Find where the given text appears and provide that cell's center as [X, Y] coordinate. 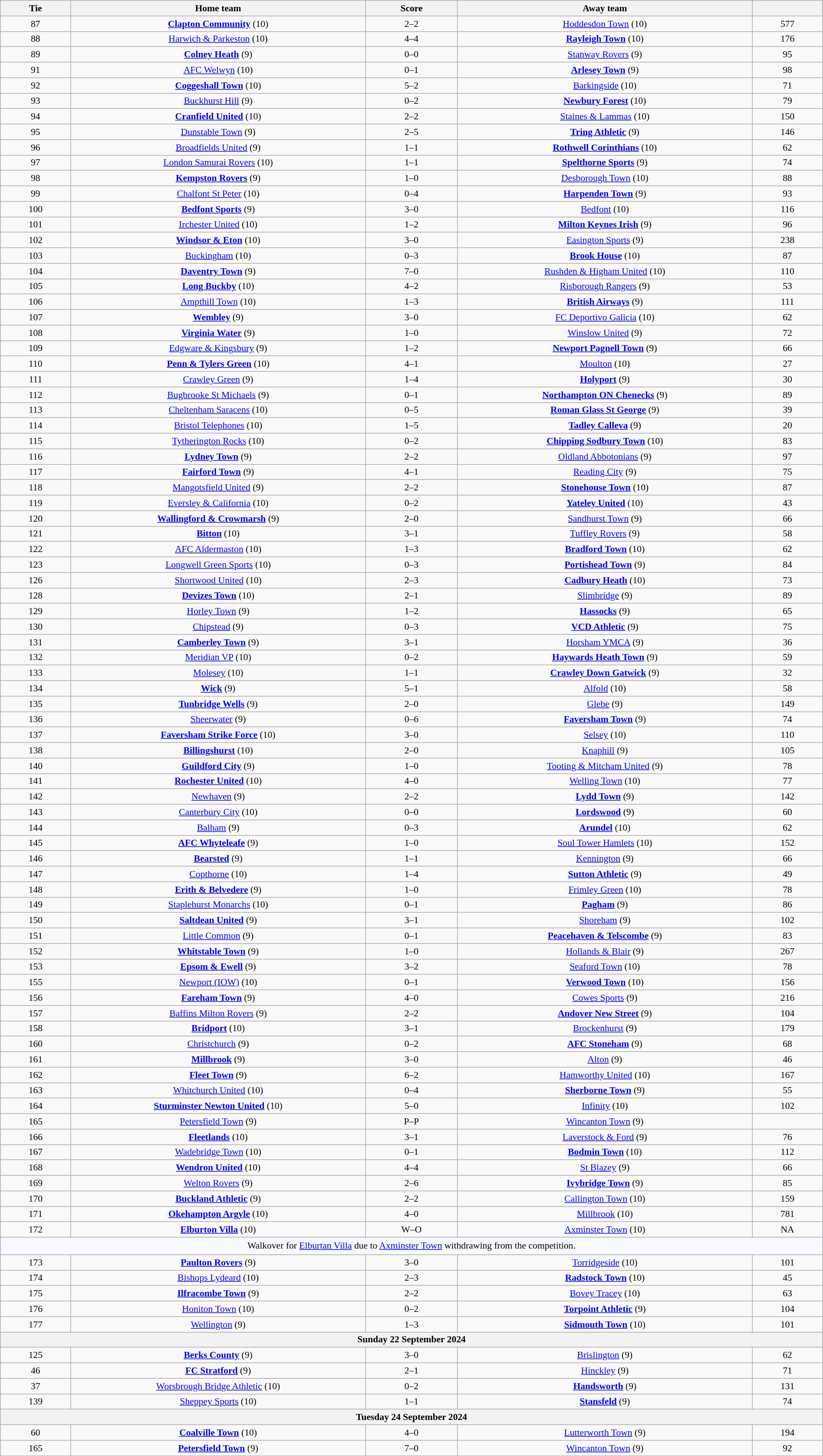
Tie [36, 8]
Bugbrooke St Michaels (9) [218, 395]
86 [787, 905]
Stonehouse Town (10) [605, 488]
Haywards Heath Town (9) [605, 657]
179 [787, 1029]
Frimley Green (10) [605, 890]
Rushden & Higham United (10) [605, 271]
119 [36, 503]
153 [36, 967]
Longwell Green Sports (10) [218, 565]
Brockenhurst (9) [605, 1029]
Yateley United (10) [605, 503]
100 [36, 209]
141 [36, 781]
Lydd Town (9) [605, 797]
Sheppey Sports (10) [218, 1402]
Selsey (10) [605, 735]
Wembley (9) [218, 318]
Cheltenham Saracens (10) [218, 410]
Cranfield United (10) [218, 117]
166 [36, 1137]
Brook House (10) [605, 256]
147 [36, 874]
136 [36, 720]
30 [787, 379]
120 [36, 519]
Chalfont St Peter (10) [218, 194]
Dunstable Town (9) [218, 132]
Molesey (10) [218, 673]
Rothwell Corinthians (10) [605, 148]
Spelthorne Sports (9) [605, 163]
73 [787, 580]
94 [36, 117]
Bristol Telephones (10) [218, 426]
St Blazey (9) [605, 1168]
Laverstock & Ford (9) [605, 1137]
Newbury Forest (10) [605, 101]
Faversham Town (9) [605, 720]
135 [36, 704]
Desborough Town (10) [605, 178]
79 [787, 101]
Wellington (9) [218, 1325]
123 [36, 565]
76 [787, 1137]
Coalville Town (10) [218, 1433]
172 [36, 1230]
121 [36, 534]
Hoddesdon Town (10) [605, 24]
Chipstead (9) [218, 627]
Paulton Rovers (9) [218, 1262]
Crawley Green (9) [218, 379]
59 [787, 657]
155 [36, 983]
133 [36, 673]
118 [36, 488]
Moulton (10) [605, 364]
4–2 [411, 286]
Baffins Milton Rovers (9) [218, 1013]
32 [787, 673]
43 [787, 503]
0–6 [411, 720]
Wadebridge Town (10) [218, 1152]
Winslow United (9) [605, 333]
Lutterworth Town (9) [605, 1433]
Bishops Lydeard (10) [218, 1278]
128 [36, 596]
AFC Whyteleafe (9) [218, 843]
125 [36, 1355]
173 [36, 1262]
139 [36, 1402]
Harpenden Town (9) [605, 194]
Chipping Sodbury Town (10) [605, 441]
Pagham (9) [605, 905]
27 [787, 364]
Stansfeld (9) [605, 1402]
Penn & Tylers Green (10) [218, 364]
99 [36, 194]
781 [787, 1214]
72 [787, 333]
Bedfont (10) [605, 209]
Sutton Athletic (9) [605, 874]
Ampthill Town (10) [218, 302]
Wick (9) [218, 689]
151 [36, 936]
77 [787, 781]
Edgware & Kingsbury (9) [218, 348]
Faversham Strike Force (10) [218, 735]
Kennington (9) [605, 859]
Ilfracombe Town (9) [218, 1294]
Tuffley Rovers (9) [605, 534]
6–2 [411, 1075]
Verwood Town (10) [605, 983]
267 [787, 951]
Irchester United (10) [218, 225]
Stanway Rovers (9) [605, 55]
Cadbury Heath (10) [605, 580]
Bridport (10) [218, 1029]
W–O [411, 1230]
Alton (9) [605, 1060]
Tadley Calleva (9) [605, 426]
Ivybridge Town (9) [605, 1183]
Crawley Down Gatwick (9) [605, 673]
162 [36, 1075]
106 [36, 302]
65 [787, 611]
Welton Rovers (9) [218, 1183]
Elburton Villa (10) [218, 1230]
Bitton (10) [218, 534]
Reading City (9) [605, 472]
55 [787, 1091]
53 [787, 286]
Tooting & Mitcham United (9) [605, 766]
Millbrook (10) [605, 1214]
Peacehaven & Telscombe (9) [605, 936]
Clapton Community (10) [218, 24]
129 [36, 611]
Easington Sports (9) [605, 240]
British Airways (9) [605, 302]
49 [787, 874]
Daventry Town (9) [218, 271]
NA [787, 1230]
103 [36, 256]
Torpoint Athletic (9) [605, 1309]
AFC Aldermaston (10) [218, 549]
157 [36, 1013]
Virginia Water (9) [218, 333]
Callington Town (10) [605, 1199]
Northampton ON Chenecks (9) [605, 395]
Devizes Town (10) [218, 596]
158 [36, 1029]
Knaphill (9) [605, 750]
AFC Stoneham (9) [605, 1044]
Portishead Town (9) [605, 565]
Andover New Street (9) [605, 1013]
Infinity (10) [605, 1106]
36 [787, 642]
160 [36, 1044]
174 [36, 1278]
Away team [605, 8]
126 [36, 580]
Bearsted (9) [218, 859]
Risborough Rangers (9) [605, 286]
Broadfields United (9) [218, 148]
Bodmin Town (10) [605, 1152]
Wallingford & Crowmarsh (9) [218, 519]
Staines & Lammas (10) [605, 117]
FC Stratford (9) [218, 1371]
161 [36, 1060]
Colney Heath (9) [218, 55]
122 [36, 549]
Lordswood (9) [605, 812]
134 [36, 689]
Whitchurch United (10) [218, 1091]
20 [787, 426]
Eversley & California (10) [218, 503]
Brislington (9) [605, 1355]
Copthorne (10) [218, 874]
143 [36, 812]
37 [36, 1386]
FC Deportivo Galicia (10) [605, 318]
Windsor & Eton (10) [218, 240]
Axminster Town (10) [605, 1230]
Epsom & Ewell (9) [218, 967]
Rochester United (10) [218, 781]
Harwich & Parkeston (10) [218, 39]
Rayleigh Town (10) [605, 39]
138 [36, 750]
39 [787, 410]
Balham (9) [218, 828]
Sheerwater (9) [218, 720]
Christchurch (9) [218, 1044]
Oldland Abbotonians (9) [605, 457]
Mangotsfield United (9) [218, 488]
Tytherington Rocks (10) [218, 441]
Arundel (10) [605, 828]
Alfold (10) [605, 689]
163 [36, 1091]
137 [36, 735]
194 [787, 1433]
1–5 [411, 426]
Berks County (9) [218, 1355]
Fleet Town (9) [218, 1075]
Shoreham (9) [605, 920]
Hollands & Blair (9) [605, 951]
VCD Athletic (9) [605, 627]
148 [36, 890]
Hinckley (9) [605, 1371]
144 [36, 828]
169 [36, 1183]
5–2 [411, 85]
Barkingside (10) [605, 85]
91 [36, 70]
Fairford Town (9) [218, 472]
132 [36, 657]
84 [787, 565]
Shortwood United (10) [218, 580]
Newport Pagnell Town (9) [605, 348]
London Samurai Rovers (10) [218, 163]
Hamworthy United (10) [605, 1075]
Staplehurst Monarchs (10) [218, 905]
Newhaven (9) [218, 797]
Radstock Town (10) [605, 1278]
Wendron United (10) [218, 1168]
115 [36, 441]
114 [36, 426]
Tring Athletic (9) [605, 132]
Holyport (9) [605, 379]
117 [36, 472]
Sherborne Town (9) [605, 1091]
Guildford City (9) [218, 766]
Long Buckby (10) [218, 286]
164 [36, 1106]
P–P [411, 1121]
Tuesday 24 September 2024 [411, 1417]
216 [787, 998]
Fareham Town (9) [218, 998]
140 [36, 766]
Fleetlands (10) [218, 1137]
Newport (IOW) (10) [218, 983]
Horsham YMCA (9) [605, 642]
577 [787, 24]
Walkover for Elburtan Villa due to Axminster Town withdrawing from the competition. [411, 1246]
113 [36, 410]
Bovey Tracey (10) [605, 1294]
Billingshurst (10) [218, 750]
171 [36, 1214]
Honiton Town (10) [218, 1309]
Millbrook (9) [218, 1060]
Coggeshall Town (10) [218, 85]
175 [36, 1294]
Sidmouth Town (10) [605, 1325]
Roman Glass St George (9) [605, 410]
2–5 [411, 132]
159 [787, 1199]
0–5 [411, 410]
Milton Keynes Irish (9) [605, 225]
145 [36, 843]
Meridian VP (10) [218, 657]
Buckingham (10) [218, 256]
68 [787, 1044]
Saltdean United (9) [218, 920]
Sturminster Newton United (10) [218, 1106]
Home team [218, 8]
238 [787, 240]
45 [787, 1278]
Canterbury City (10) [218, 812]
107 [36, 318]
170 [36, 1199]
Score [411, 8]
Welling Town (10) [605, 781]
Worsbrough Bridge Athletic (10) [218, 1386]
Handsworth (9) [605, 1386]
109 [36, 348]
85 [787, 1183]
Soul Tower Hamlets (10) [605, 843]
Buckhurst Hill (9) [218, 101]
Sandhurst Town (9) [605, 519]
Torridgeside (10) [605, 1262]
Tunbridge Wells (9) [218, 704]
Lydney Town (9) [218, 457]
130 [36, 627]
Whitstable Town (9) [218, 951]
168 [36, 1168]
Camberley Town (9) [218, 642]
5–0 [411, 1106]
Sunday 22 September 2024 [411, 1340]
AFC Welwyn (10) [218, 70]
Little Common (9) [218, 936]
Cowes Sports (9) [605, 998]
3–2 [411, 967]
2–6 [411, 1183]
Slimbridge (9) [605, 596]
Seaford Town (10) [605, 967]
5–1 [411, 689]
Buckland Athletic (9) [218, 1199]
Glebe (9) [605, 704]
Arlesey Town (9) [605, 70]
108 [36, 333]
Kempston Rovers (9) [218, 178]
Erith & Belvedere (9) [218, 890]
Horley Town (9) [218, 611]
177 [36, 1325]
Bedfont Sports (9) [218, 209]
Okehampton Argyle (10) [218, 1214]
Bradford Town (10) [605, 549]
63 [787, 1294]
Hassocks (9) [605, 611]
